Return the (x, y) coordinate for the center point of the cell that contains the specified text.  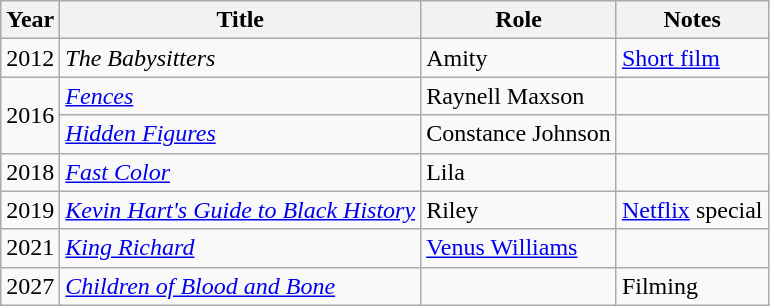
Fences (240, 96)
2012 (30, 58)
Role (519, 20)
Children of Blood and Bone (240, 286)
Kevin Hart's Guide to Black History (240, 210)
2016 (30, 115)
Filming (692, 286)
2027 (30, 286)
2018 (30, 172)
Notes (692, 20)
Riley (519, 210)
King Richard (240, 248)
Constance Johnson (519, 134)
Short film (692, 58)
Amity (519, 58)
2021 (30, 248)
Venus Williams (519, 248)
Lila (519, 172)
Title (240, 20)
Raynell Maxson (519, 96)
Netflix special (692, 210)
2019 (30, 210)
The Babysitters (240, 58)
Fast Color (240, 172)
Year (30, 20)
Hidden Figures (240, 134)
